Locate the cell with the specified text and output its (X, Y) center coordinate. 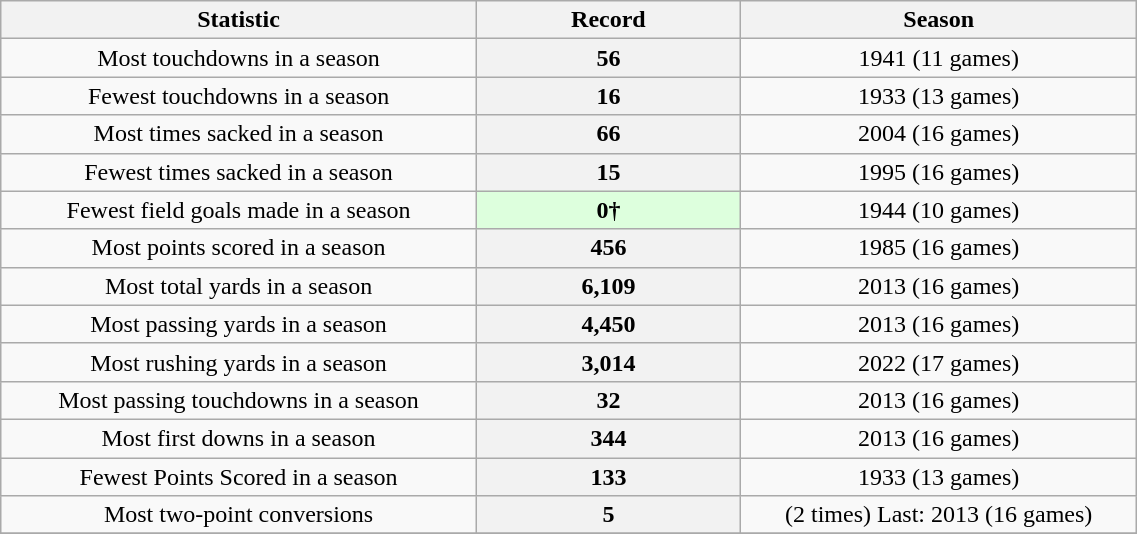
5 (608, 515)
Most two-point conversions (239, 515)
Fewest touchdowns in a season (239, 96)
16 (608, 96)
Most passing touchdowns in a season (239, 400)
Most touchdowns in a season (239, 58)
Most first downs in a season (239, 438)
1944 (10 games) (939, 210)
(2 times) Last: 2013 (16 games) (939, 515)
3,014 (608, 362)
Most rushing yards in a season (239, 362)
32 (608, 400)
Statistic (239, 20)
Fewest Points Scored in a season (239, 477)
2004 (16 games) (939, 134)
1941 (11 games) (939, 58)
4,450 (608, 324)
1995 (16 games) (939, 172)
Record (608, 20)
Most points scored in a season (239, 248)
1985 (16 games) (939, 248)
Season (939, 20)
15 (608, 172)
6,109 (608, 286)
Fewest field goals made in a season (239, 210)
Most total yards in a season (239, 286)
456 (608, 248)
2022 (17 games) (939, 362)
133 (608, 477)
Most passing yards in a season (239, 324)
66 (608, 134)
Most times sacked in a season (239, 134)
0† (608, 210)
56 (608, 58)
344 (608, 438)
Fewest times sacked in a season (239, 172)
